Extract the [x, y] coordinate from the center of the cell holding the provided text.  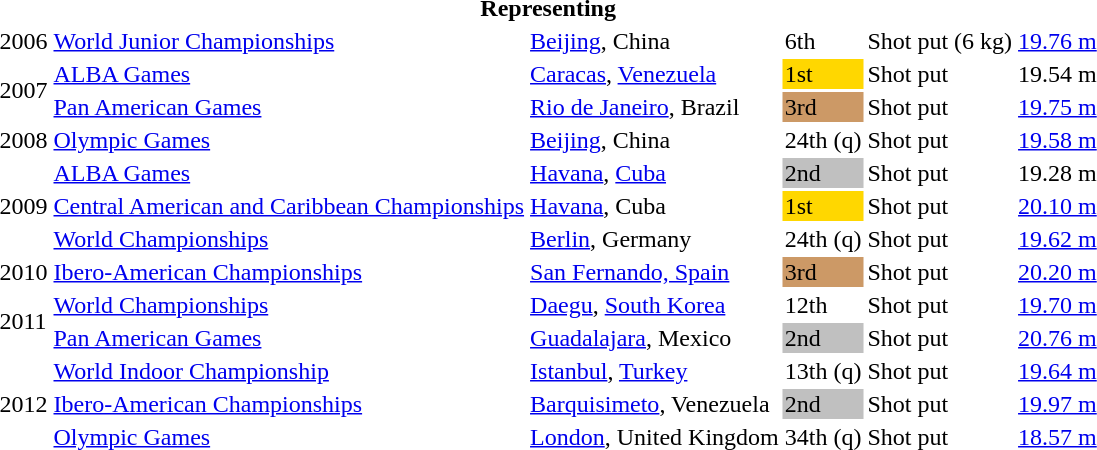
Shot put (6 kg) [940, 41]
12th [823, 305]
6th [823, 41]
San Fernando, Spain [655, 272]
Daegu, South Korea [655, 305]
World Junior Championships [289, 41]
Istanbul, Turkey [655, 371]
Rio de Janeiro, Brazil [655, 107]
Berlin, Germany [655, 239]
Barquisimeto, Venezuela [655, 404]
Olympic Games [289, 140]
World Indoor Championship [289, 371]
13th (q) [823, 371]
Central American and Caribbean Championships [289, 206]
Guadalajara, Mexico [655, 338]
Caracas, Venezuela [655, 74]
